Capture the cell that displays the provided text and extract its [x, y] central coordinate. 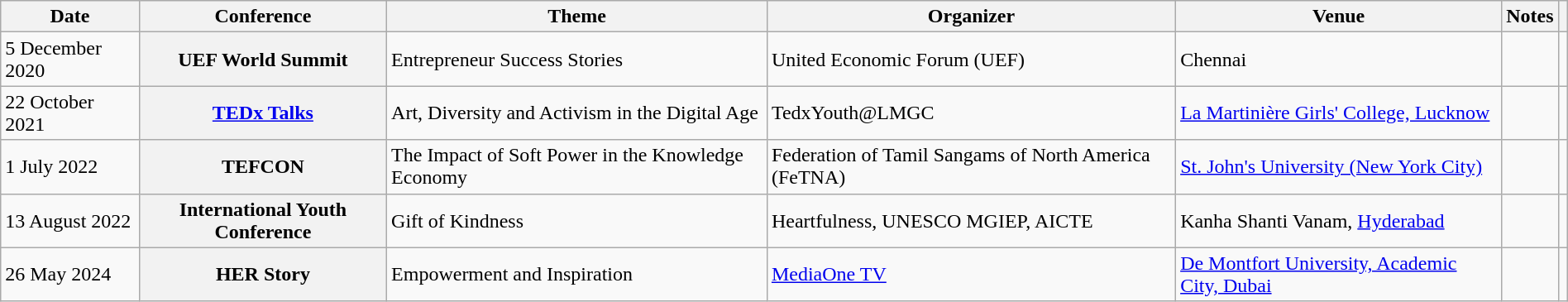
St. John's University (New York City) [1339, 167]
Notes [1530, 17]
La Martinière Girls' College, Lucknow [1339, 113]
De Montfort University, Academic City, Dubai [1339, 275]
Federation of Tamil Sangams of North America (FeTNA) [971, 167]
13 August 2022 [70, 220]
UEF World Summit [263, 60]
The Impact of Soft Power in the Knowledge Economy [577, 167]
Chennai [1339, 60]
26 May 2024 [70, 275]
Heartfulness, UNESCO MGIEP, AICTE [971, 220]
TedxYouth@LMGC [971, 113]
22 October 2021 [70, 113]
1 July 2022 [70, 167]
Date [70, 17]
International Youth Conference [263, 220]
United Economic Forum (UEF) [971, 60]
Organizer [971, 17]
TEDx Talks [263, 113]
Gift of Kindness [577, 220]
Kanha Shanti Vanam, Hyderabad [1339, 220]
HER Story [263, 275]
Entrepreneur Success Stories [577, 60]
Conference [263, 17]
Theme [577, 17]
Empowerment and Inspiration [577, 275]
Venue [1339, 17]
MediaOne TV [971, 275]
TEFCON [263, 167]
5 December 2020 [70, 60]
Art, Diversity and Activism in the Digital Age [577, 113]
